Return [X, Y] of the center of cell containing provided text 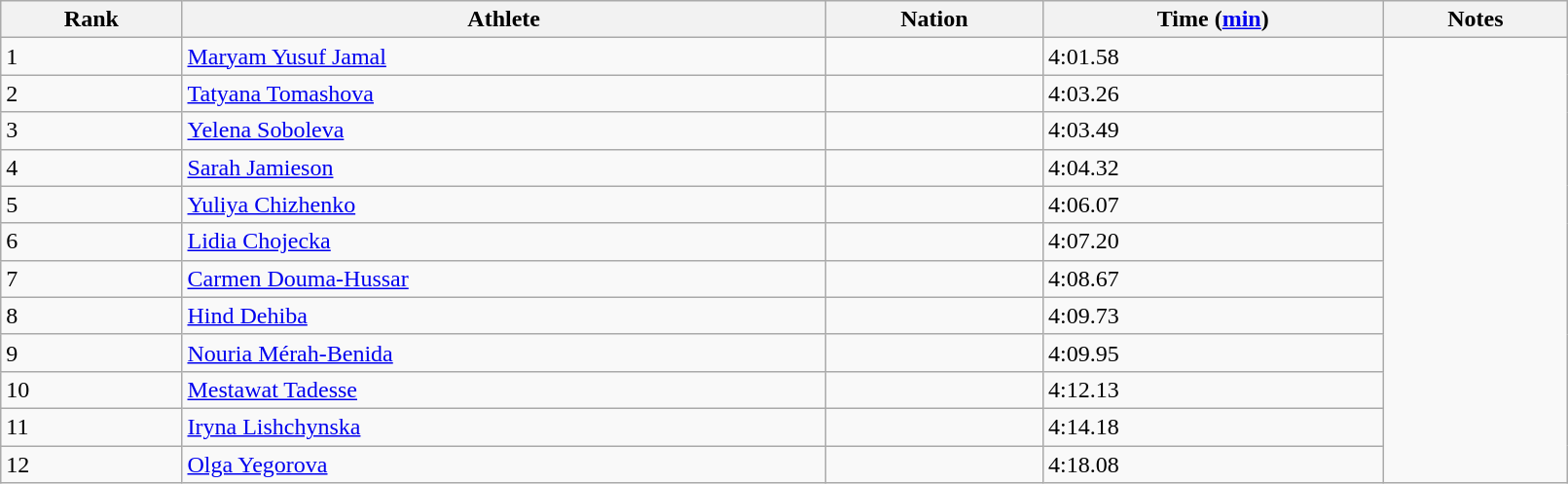
10 [91, 390]
4:09.95 [1213, 353]
4:08.67 [1213, 279]
1 [91, 56]
Yuliya Chizhenko [504, 205]
Rank [91, 19]
4:18.08 [1213, 465]
4:07.20 [1213, 242]
Olga Yegorova [504, 465]
12 [91, 465]
Nouria Mérah-Benida [504, 353]
3 [91, 130]
4:01.58 [1213, 56]
Time (min) [1213, 19]
Mestawat Tadesse [504, 390]
Yelena Soboleva [504, 130]
4:03.26 [1213, 93]
Carmen Douma-Hussar [504, 279]
5 [91, 205]
Sarah Jamieson [504, 168]
4:14.18 [1213, 427]
Iryna Lishchynska [504, 427]
4:06.07 [1213, 205]
Hind Dehiba [504, 316]
Lidia Chojecka [504, 242]
Athlete [504, 19]
4:04.32 [1213, 168]
2 [91, 93]
8 [91, 316]
6 [91, 242]
Notes [1476, 19]
Nation [934, 19]
Tatyana Tomashova [504, 93]
4:09.73 [1213, 316]
4:03.49 [1213, 130]
11 [91, 427]
Maryam Yusuf Jamal [504, 56]
4 [91, 168]
4:12.13 [1213, 390]
9 [91, 353]
7 [91, 279]
